Extract the [x, y] coordinate from the center of the cell holding the provided text.  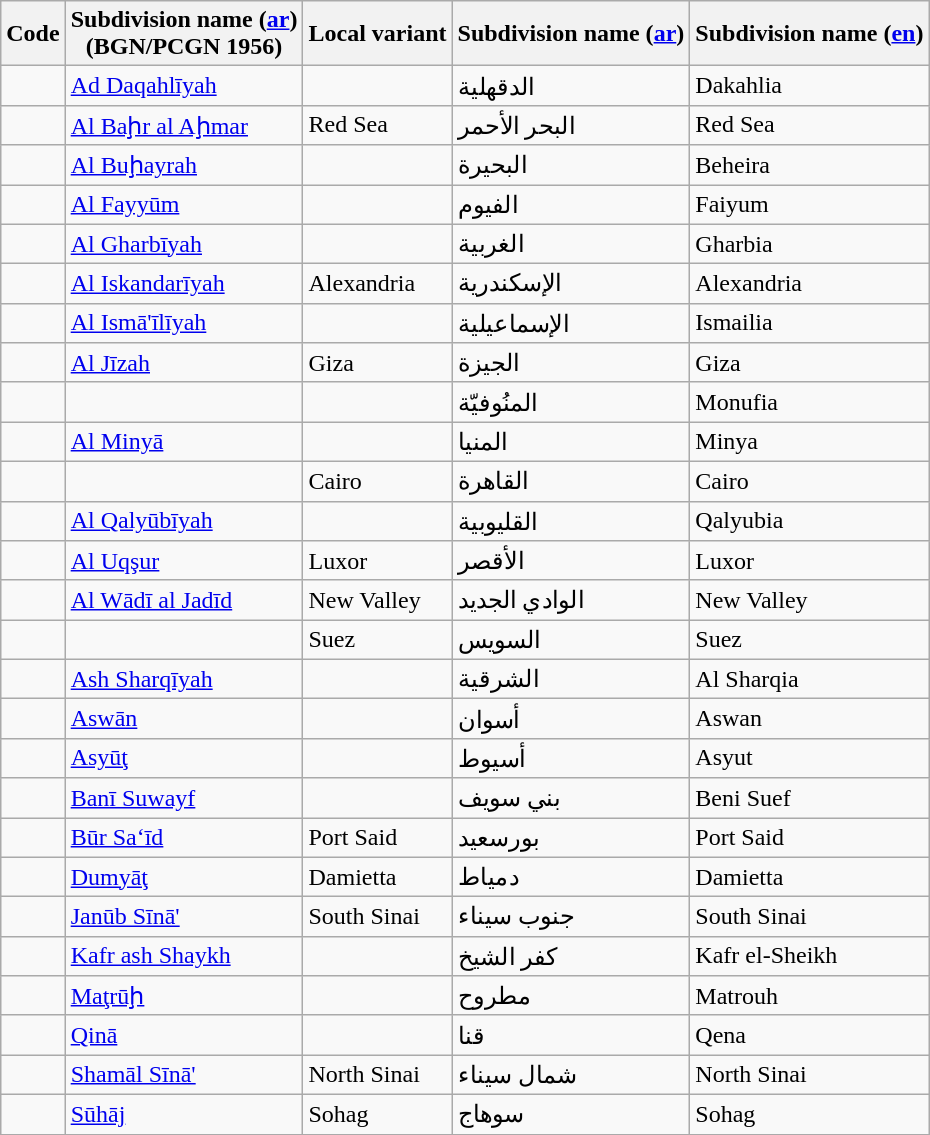
Subdivision name (ar) [571, 34]
الفيوم [571, 204]
Al Fayyūm [184, 204]
بورسعيد [571, 838]
جنوب سيناء [571, 917]
Matrouh [810, 996]
أسوان [571, 719]
دمياط [571, 877]
المنُوفيّة [571, 402]
السويس [571, 640]
Ismailia [810, 323]
Faiyum [810, 204]
Asyut [810, 758]
Al Baḩr al Aḩmar [184, 125]
Kafr el-Sheikh [810, 956]
Janūb Sīnā' [184, 917]
Al Jīzah [184, 363]
Būr Sa‘īd [184, 838]
Al Iskandarīyah [184, 284]
أسيوط [571, 758]
مطروح [571, 996]
الأقصر [571, 561]
Al Buḩayrah [184, 165]
Al Gharbīyah [184, 244]
Shamāl Sīnā' [184, 1075]
Asyūţ [184, 758]
الشرقية [571, 679]
البحيرة [571, 165]
Al Minyā [184, 442]
Aswān [184, 719]
Maţrūḩ [184, 996]
شمال سيناء [571, 1075]
Al Wādī al Jadīd [184, 600]
Subdivision name (en) [810, 34]
Beheira [810, 165]
الوادي الجديد [571, 600]
الإسكندرية [571, 284]
Banī Suwayf [184, 798]
Al Uqşur [184, 561]
Al Sharqia [810, 679]
البحر الأحمر [571, 125]
Local variant [378, 34]
Gharbia [810, 244]
كفر الشيخ [571, 956]
القليوبية [571, 521]
Beni Suef [810, 798]
Qalyubia [810, 521]
Qena [810, 1035]
بني سويف [571, 798]
Al Ismā'īlīyah [184, 323]
الغربية [571, 244]
Sūhāj [184, 1114]
Subdivision name (ar)(BGN/PCGN 1956) [184, 34]
Qinā [184, 1035]
Aswan [810, 719]
Ad Daqahlīyah [184, 86]
الجيزة [571, 363]
الدقهلية [571, 86]
Monufia [810, 402]
Ash Sharqīyah [184, 679]
الإسماعيلية [571, 323]
القاهرة [571, 481]
سوهاج [571, 1114]
المنيا [571, 442]
Dakahlia [810, 86]
Dumyāţ [184, 877]
Minya [810, 442]
Al Qalyūbīyah [184, 521]
قنا [571, 1035]
Kafr ash Shaykh [184, 956]
Code [33, 34]
